From the cell containing the given text, extract its center point as [X, Y] coordinate. 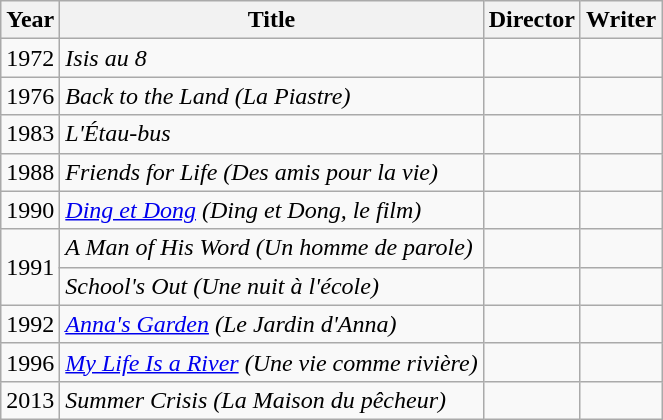
My Life Is a River (Une vie comme rivière) [272, 362]
2013 [30, 400]
1990 [30, 210]
1992 [30, 324]
Friends for Life (Des amis pour la vie) [272, 172]
Summer Crisis (La Maison du pêcheur) [272, 400]
Director [532, 20]
Back to the Land (La Piastre) [272, 96]
Title [272, 20]
1996 [30, 362]
L'Étau-bus [272, 134]
A Man of His Word (Un homme de parole) [272, 248]
1988 [30, 172]
1972 [30, 58]
1991 [30, 267]
Ding et Dong (Ding et Dong, le film) [272, 210]
Writer [620, 20]
Year [30, 20]
School's Out (Une nuit à l'école) [272, 286]
Isis au 8 [272, 58]
1983 [30, 134]
Anna's Garden (Le Jardin d'Anna) [272, 324]
1976 [30, 96]
